Extract the [X, Y] coordinate from the center of the cell holding the provided text.  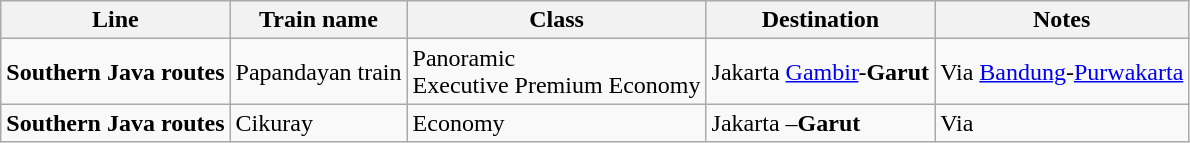
Train name [318, 20]
Destination [820, 20]
Economy [556, 123]
Class [556, 20]
PanoramicExecutive Premium Economy [556, 72]
Line [116, 20]
Via Bandung-Purwakarta [1062, 72]
Papandayan train [318, 72]
Jakarta –Garut [820, 123]
Jakarta Gambir-Garut [820, 72]
Notes [1062, 20]
Via [1062, 123]
Cikuray [318, 123]
